Extract the (X, Y) coordinate from the center of the cell holding the provided text.  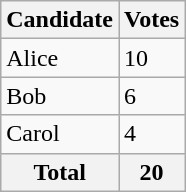
Carol (60, 134)
4 (151, 134)
20 (151, 172)
6 (151, 96)
Votes (151, 20)
Total (60, 172)
10 (151, 58)
Alice (60, 58)
Bob (60, 96)
Candidate (60, 20)
